Locate the cell with the specified text and output its [x, y] center coordinate. 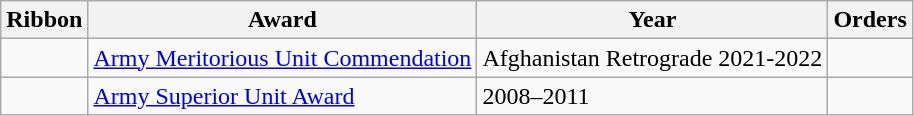
Orders [870, 20]
Award [282, 20]
Afghanistan Retrograde 2021-2022 [652, 58]
Army Meritorious Unit Commendation [282, 58]
Army Superior Unit Award [282, 96]
Year [652, 20]
Ribbon [44, 20]
2008–2011 [652, 96]
